Pinpoint the cell where the given text exists, returning its (x, y) midpoint coordinate. 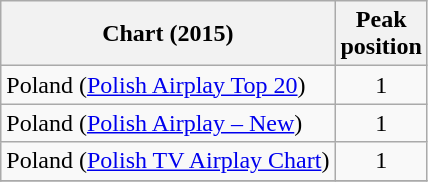
Chart (2015) (168, 34)
Poland (Polish TV Airplay Chart) (168, 161)
Poland (Polish Airplay – New) (168, 123)
Peakposition (381, 34)
Poland (Polish Airplay Top 20) (168, 85)
